Detect which cell encompasses the target text, then output its (x, y) center coordinate. 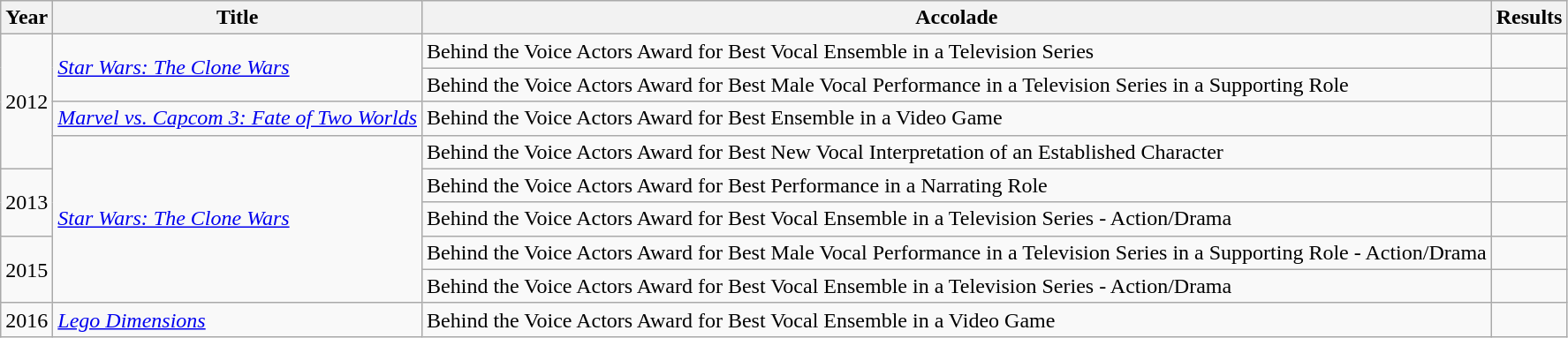
Title (238, 18)
Results (1529, 18)
Accolade (958, 18)
2012 (27, 101)
Behind the Voice Actors Award for Best Vocal Ensemble in a Video Game (958, 319)
Behind the Voice Actors Award for Best Performance in a Narrating Role (958, 185)
Lego Dimensions (238, 319)
Marvel vs. Capcom 3: Fate of Two Worlds (238, 118)
2013 (27, 202)
Year (27, 18)
Behind the Voice Actors Award for Best Male Vocal Performance in a Television Series in a Supporting Role - Action/Drama (958, 252)
Behind the Voice Actors Award for Best Male Vocal Performance in a Television Series in a Supporting Role (958, 85)
Behind the Voice Actors Award for Best Vocal Ensemble in a Television Series (958, 51)
Behind the Voice Actors Award for Best Ensemble in a Video Game (958, 118)
2015 (27, 269)
2016 (27, 319)
Behind the Voice Actors Award for Best New Vocal Interpretation of an Established Character (958, 152)
